Extract the (x, y) coordinate from the center of the cell holding the provided text.  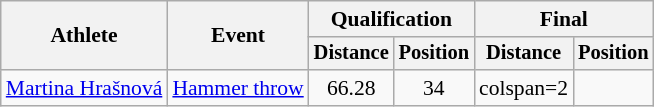
Martina Hrašnová (84, 88)
Final (564, 19)
Qualification (392, 19)
Athlete (84, 36)
Event (238, 36)
Hammer throw (238, 88)
34 (434, 88)
colspan=2 (524, 88)
66.28 (352, 88)
